Extract the [x, y] coordinate from the center of the cell holding the provided text.  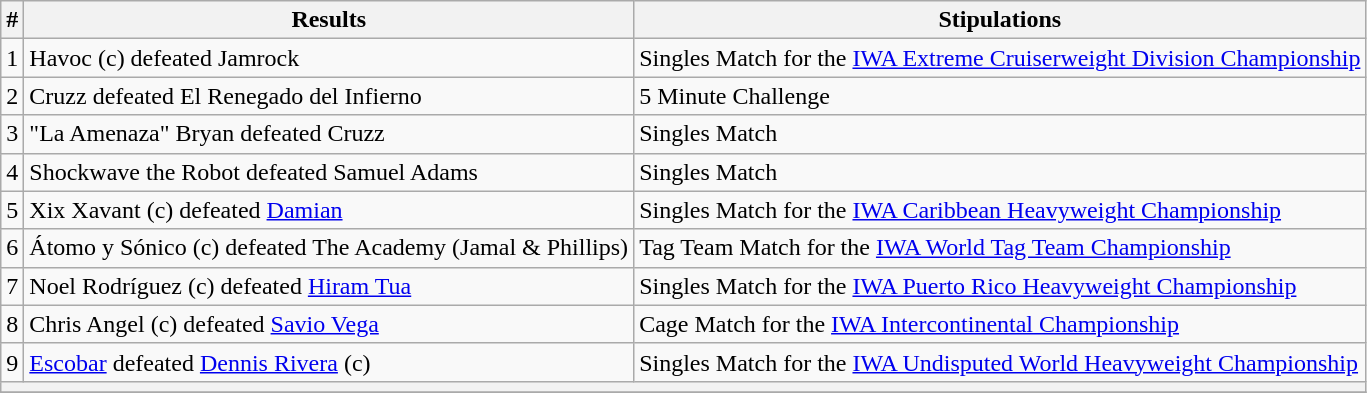
6 [12, 248]
8 [12, 324]
Shockwave the Robot defeated Samuel Adams [329, 172]
Results [329, 20]
"La Amenaza" Bryan defeated Cruzz [329, 134]
Cage Match for the IWA Intercontinental Championship [1000, 324]
Tag Team Match for the IWA World Tag Team Championship [1000, 248]
Xix Xavant (c) defeated Damian [329, 210]
2 [12, 96]
Singles Match for the IWA Puerto Rico Heavyweight Championship [1000, 286]
Havoc (c) defeated Jamrock [329, 58]
4 [12, 172]
7 [12, 286]
Cruzz defeated El Renegado del Infierno [329, 96]
Singles Match for the IWA Extreme Cruiserweight Division Championship [1000, 58]
Singles Match for the IWA Undisputed World Heavyweight Championship [1000, 362]
9 [12, 362]
Chris Angel (c) defeated Savio Vega [329, 324]
Stipulations [1000, 20]
Noel Rodríguez (c) defeated Hiram Tua [329, 286]
5 [12, 210]
Singles Match for the IWA Caribbean Heavyweight Championship [1000, 210]
Escobar defeated Dennis Rivera (c) [329, 362]
Átomo y Sónico (c) defeated The Academy (Jamal & Phillips) [329, 248]
1 [12, 58]
# [12, 20]
3 [12, 134]
5 Minute Challenge [1000, 96]
